For the text-containing cell, return its midpoint in [x, y] coordinate format. 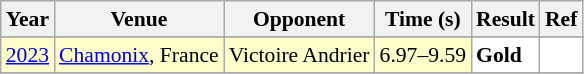
Ref [561, 19]
2023 [28, 55]
6.97–9.59 [423, 55]
Gold [506, 55]
Chamonix, France [139, 55]
Opponent [300, 19]
Time (s) [423, 19]
Venue [139, 19]
Result [506, 19]
Victoire Andrier [300, 55]
Year [28, 19]
